Provide the [X, Y] coordinate of the cell's center where the given text is located.  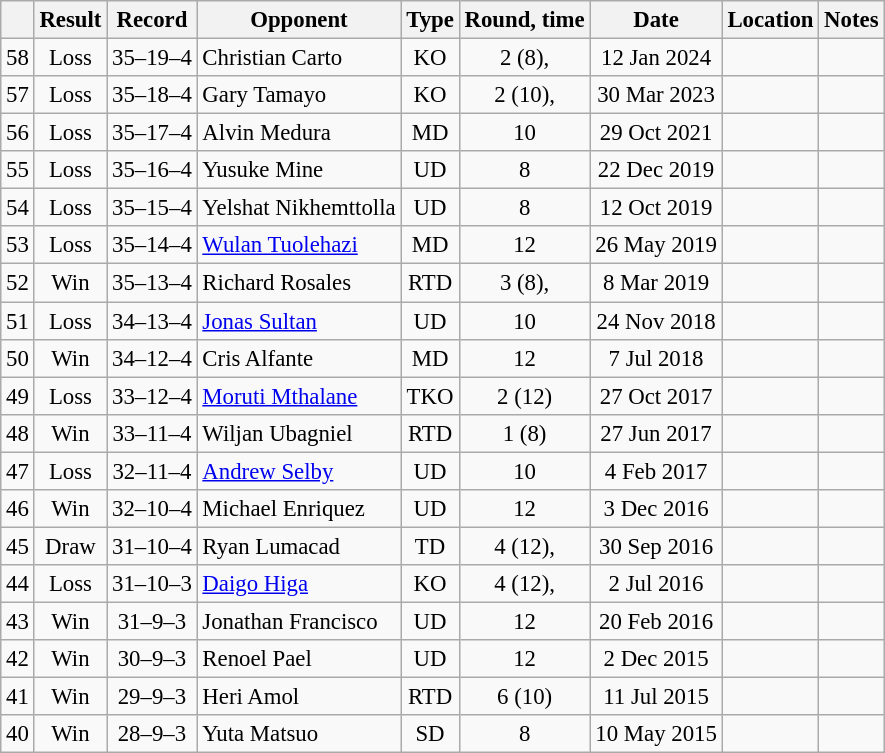
TD [430, 546]
Result [70, 20]
Moruti Mthalane [299, 396]
35–18–4 [152, 95]
2 Dec 2015 [656, 659]
48 [18, 433]
29 Oct 2021 [656, 133]
Renoel Pael [299, 659]
32–10–4 [152, 509]
53 [18, 245]
35–13–4 [152, 283]
58 [18, 58]
56 [18, 133]
10 May 2015 [656, 734]
SD [430, 734]
49 [18, 396]
3 (8), [524, 283]
Alvin Medura [299, 133]
Location [770, 20]
1 (8) [524, 433]
30 Mar 2023 [656, 95]
2 (10), [524, 95]
Gary Tamayo [299, 95]
24 Nov 2018 [656, 321]
Daigo Higa [299, 584]
33–11–4 [152, 433]
Wulan Tuolehazi [299, 245]
40 [18, 734]
2 Jul 2016 [656, 584]
34–13–4 [152, 321]
32–11–4 [152, 471]
43 [18, 621]
31–9–3 [152, 621]
54 [18, 208]
30 Sep 2016 [656, 546]
Michael Enriquez [299, 509]
Yusuke Mine [299, 170]
4 Feb 2017 [656, 471]
2 (12) [524, 396]
45 [18, 546]
51 [18, 321]
Yelshat Nikhemttolla [299, 208]
35–19–4 [152, 58]
33–12–4 [152, 396]
35–17–4 [152, 133]
Round, time [524, 20]
8 Mar 2019 [656, 283]
31–10–3 [152, 584]
55 [18, 170]
57 [18, 95]
Wiljan Ubagniel [299, 433]
Andrew Selby [299, 471]
Opponent [299, 20]
30–9–3 [152, 659]
Type [430, 20]
Jonas Sultan [299, 321]
Cris Alfante [299, 358]
46 [18, 509]
7 Jul 2018 [656, 358]
34–12–4 [152, 358]
6 (10) [524, 697]
Heri Amol [299, 697]
41 [18, 697]
20 Feb 2016 [656, 621]
22 Dec 2019 [656, 170]
27 Oct 2017 [656, 396]
35–14–4 [152, 245]
35–15–4 [152, 208]
Yuta Matsuo [299, 734]
44 [18, 584]
11 Jul 2015 [656, 697]
27 Jun 2017 [656, 433]
2 (8), [524, 58]
Jonathan Francisco [299, 621]
Draw [70, 546]
26 May 2019 [656, 245]
50 [18, 358]
47 [18, 471]
Ryan Lumacad [299, 546]
Richard Rosales [299, 283]
TKO [430, 396]
12 Oct 2019 [656, 208]
Date [656, 20]
3 Dec 2016 [656, 509]
Notes [852, 20]
Christian Carto [299, 58]
52 [18, 283]
Record [152, 20]
35–16–4 [152, 170]
28–9–3 [152, 734]
42 [18, 659]
29–9–3 [152, 697]
12 Jan 2024 [656, 58]
31–10–4 [152, 546]
